Return the (X, Y) coordinate for the center point of the cell that contains the specified text.  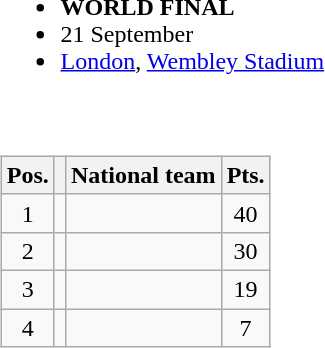
40 (246, 213)
4 (28, 327)
30 (246, 251)
19 (246, 289)
2 (28, 251)
3 (28, 289)
Pos. (28, 175)
7 (246, 327)
1 (28, 213)
National team (143, 175)
Pts. (246, 175)
